Locate the cell with the specified text and output its (X, Y) center coordinate. 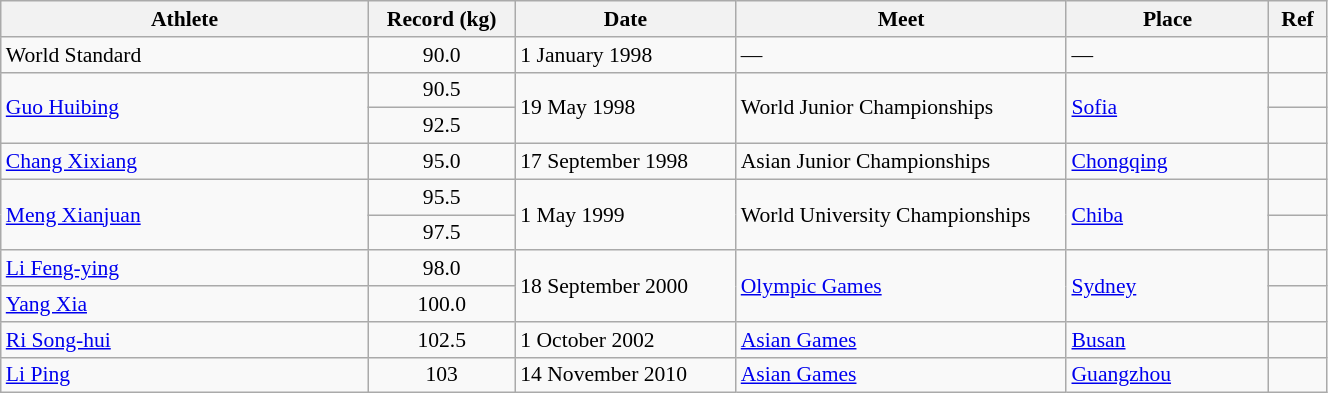
World University Championships (902, 214)
Li Feng-ying (184, 269)
18 September 2000 (625, 286)
1 May 1999 (625, 214)
Ref (1298, 19)
95.5 (442, 197)
92.5 (442, 126)
Place (1167, 19)
Chang Xixiang (184, 162)
97.5 (442, 233)
World Junior Championships (902, 108)
90.5 (442, 90)
Chiba (1167, 214)
Meng Xianjuan (184, 214)
1 January 1998 (625, 55)
19 May 1998 (625, 108)
Guo Huibing (184, 108)
Li Ping (184, 375)
Chongqing (1167, 162)
90.0 (442, 55)
102.5 (442, 340)
98.0 (442, 269)
Busan (1167, 340)
17 September 1998 (625, 162)
95.0 (442, 162)
Yang Xia (184, 304)
Meet (902, 19)
Sydney (1167, 286)
14 November 2010 (625, 375)
Guangzhou (1167, 375)
Asian Junior Championships (902, 162)
1 October 2002 (625, 340)
103 (442, 375)
100.0 (442, 304)
World Standard (184, 55)
Sofia (1167, 108)
Record (kg) (442, 19)
Ri Song-hui (184, 340)
Date (625, 19)
Athlete (184, 19)
Olympic Games (902, 286)
